Pinpoint the cell where the given text exists, returning its (x, y) midpoint coordinate. 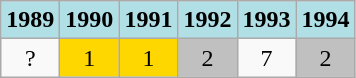
1993 (266, 20)
1989 (30, 20)
1992 (208, 20)
1991 (148, 20)
7 (266, 58)
1990 (90, 20)
? (30, 58)
1994 (326, 20)
